Determine the (x, y) coordinate at the center of the cell enclosing the given text.  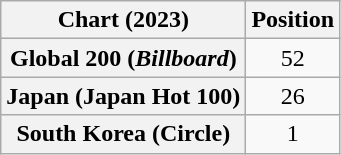
South Korea (Circle) (124, 134)
Japan (Japan Hot 100) (124, 96)
Position (293, 20)
Global 200 (Billboard) (124, 58)
52 (293, 58)
Chart (2023) (124, 20)
1 (293, 134)
26 (293, 96)
